For the text-containing cell, return its midpoint in [x, y] coordinate format. 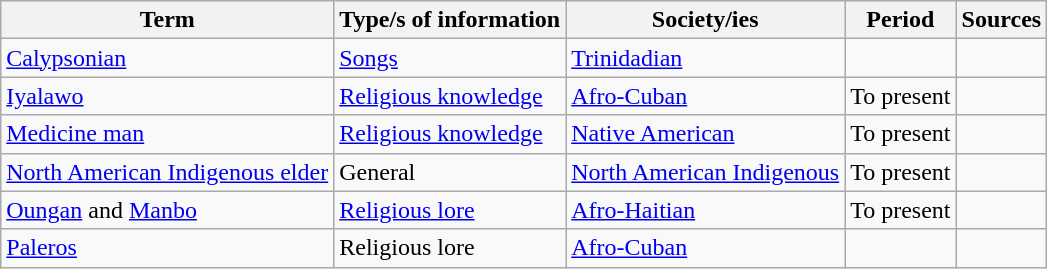
Oungan and Manbo [168, 210]
North American Indigenous [706, 172]
Medicine man [168, 134]
Songs [450, 58]
Afro-Haitian [706, 210]
Type/s of information [450, 20]
Period [900, 20]
North American Indigenous elder [168, 172]
Society/ies [706, 20]
Paleros [168, 248]
Iyalawo [168, 96]
General [450, 172]
Trinidadian [706, 58]
Term [168, 20]
Native American [706, 134]
Sources [1002, 20]
Calypsonian [168, 58]
